From the cell containing the given text, extract its center point as [X, Y] coordinate. 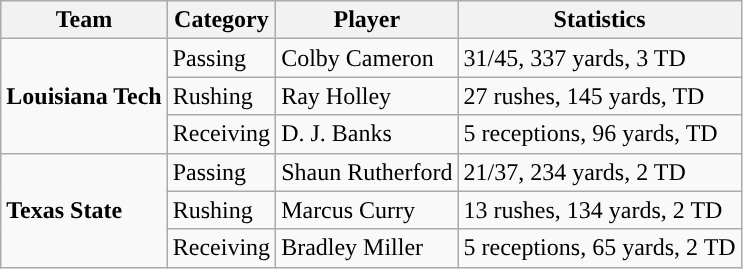
Texas State [84, 210]
Ray Holley [367, 96]
5 receptions, 96 yards, TD [600, 134]
13 rushes, 134 yards, 2 TD [600, 210]
27 rushes, 145 yards, TD [600, 96]
Team [84, 20]
Marcus Curry [367, 210]
21/37, 234 yards, 2 TD [600, 172]
Category [221, 20]
5 receptions, 65 yards, 2 TD [600, 248]
31/45, 337 yards, 3 TD [600, 58]
Statistics [600, 20]
Shaun Rutherford [367, 172]
Louisiana Tech [84, 96]
Colby Cameron [367, 58]
D. J. Banks [367, 134]
Player [367, 20]
Bradley Miller [367, 248]
